Search for the cell housing the specified text and yield its (x, y) center coordinate. 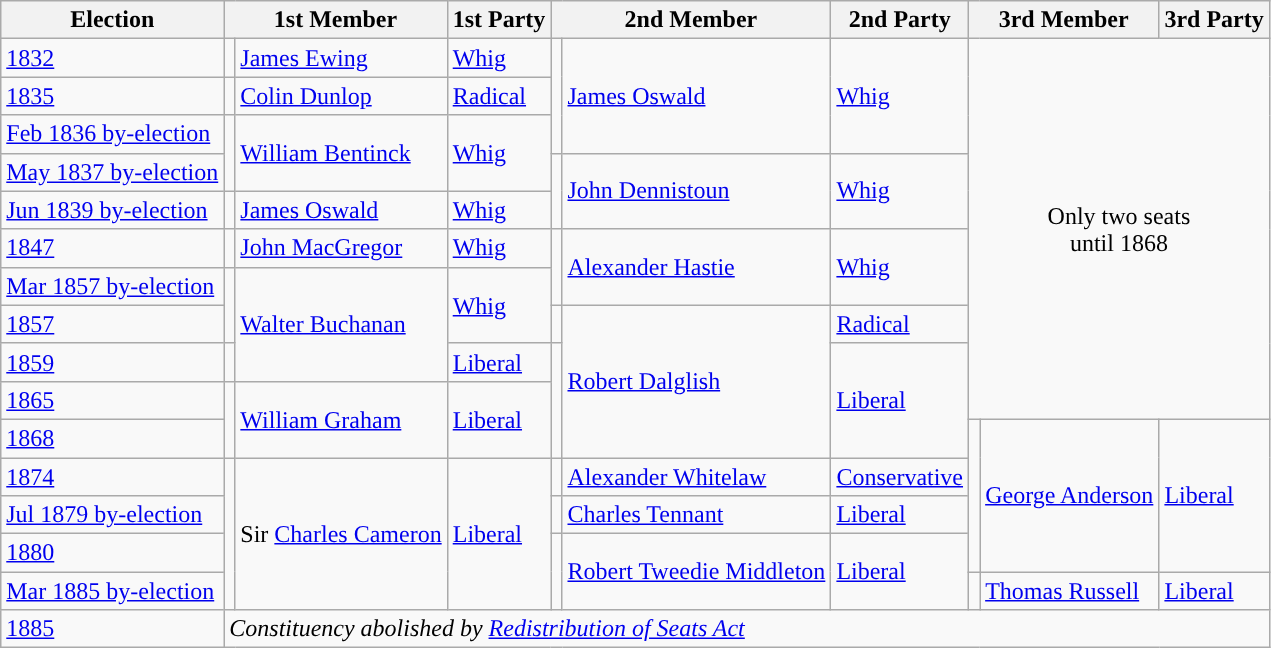
Mar 1885 by-election (112, 591)
May 1837 by-election (112, 172)
Only two seatsuntil 1868 (1120, 230)
1847 (112, 248)
James Ewing (341, 58)
Jun 1839 by-election (112, 210)
Alexander Hastie (696, 267)
John Dennistoun (696, 191)
George Anderson (1070, 495)
Robert Tweedie Middleton (696, 572)
1885 (112, 629)
John MacGregor (341, 248)
1874 (112, 477)
Alexander Whitelaw (696, 477)
1865 (112, 400)
Election (112, 20)
2nd Party (900, 20)
Conservative (900, 477)
William Graham (341, 419)
1835 (112, 96)
3rd Party (1214, 20)
Mar 1857 by-election (112, 286)
1859 (112, 362)
Charles Tennant (696, 515)
Constituency abolished by Redistribution of Seats Act (746, 629)
1832 (112, 58)
1857 (112, 324)
2nd Member (691, 20)
Colin Dunlop (341, 96)
Robert Dalglish (696, 381)
1880 (112, 553)
Sir Charles Cameron (341, 534)
1868 (112, 438)
Jul 1879 by-election (112, 515)
1st Member (336, 20)
3rd Member (1064, 20)
Feb 1836 by-election (112, 134)
1st Party (499, 20)
William Bentinck (341, 153)
Walter Buchanan (341, 324)
Thomas Russell (1070, 591)
